Determine the (x, y) coordinate at the center of the cell enclosing the given text.  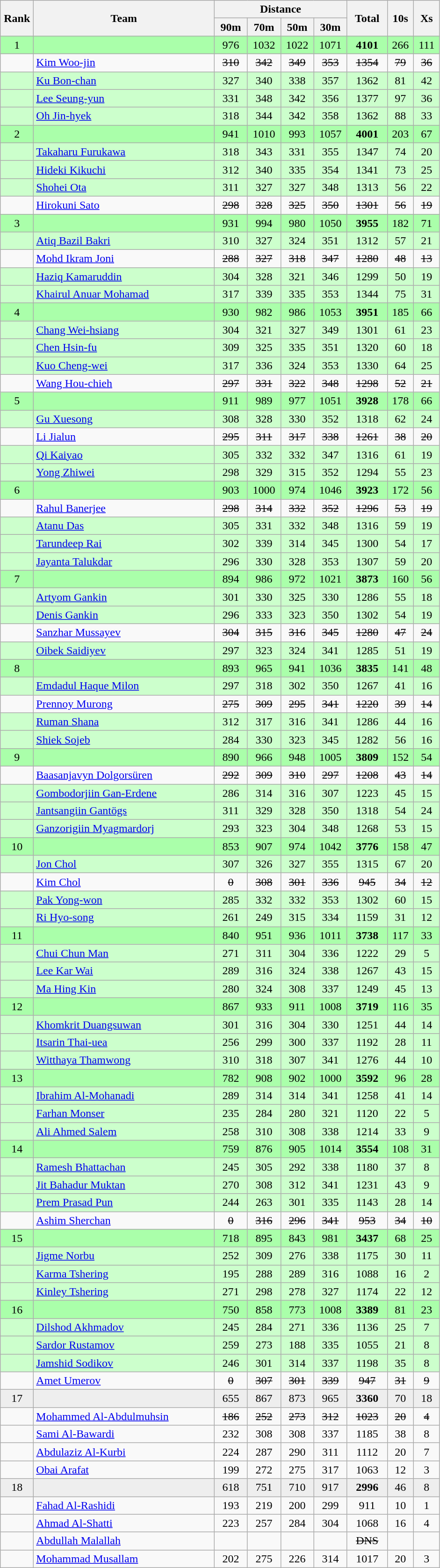
160 (400, 579)
Total (367, 18)
1010 (264, 134)
Kuo Cheng-wei (124, 365)
96 (400, 1078)
1298 (367, 383)
Karma Tshering (124, 1274)
272 (264, 1470)
1011 (330, 935)
Artyom Gankin (124, 597)
Ganzorigiin Myagmardorj (124, 829)
6 (17, 490)
3437 (367, 1238)
Mohd Ikram Joni (124, 259)
1354 (367, 63)
2996 (367, 1488)
947 (367, 1381)
1036 (330, 668)
71 (426, 223)
116 (400, 1006)
981 (330, 1238)
Emdadul Haque Milon (124, 686)
930 (231, 312)
Hideki Kikuchi (124, 169)
1312 (367, 241)
Prennoy Murong (124, 704)
948 (297, 757)
858 (264, 1309)
Yong Zhiwei (124, 472)
199 (231, 1470)
Rahul Banerjee (124, 508)
Tarundeep Rai (124, 544)
710 (297, 1488)
3928 (367, 401)
200 (297, 1505)
1063 (367, 1470)
989 (264, 401)
Obai Arafat (124, 1470)
186 (231, 1416)
68 (400, 1238)
Rank (17, 18)
1268 (367, 829)
908 (264, 1078)
977 (297, 401)
10s (400, 18)
232 (231, 1434)
Kinley Tshering (124, 1291)
Chui Chun Man (124, 953)
3592 (367, 1078)
39 (400, 704)
873 (297, 1399)
357 (330, 80)
3554 (367, 1149)
70 (400, 1399)
Jantsangiin Gantögs (124, 811)
1231 (367, 1185)
333 (264, 615)
Atanu Das (124, 526)
1347 (367, 152)
1174 (367, 1291)
73 (400, 169)
286 (231, 793)
Witthaya Thamwong (124, 1060)
1088 (367, 1274)
188 (297, 1345)
Takaharu Furukawa (124, 152)
Gu Xuesong (124, 419)
343 (264, 152)
354 (330, 169)
42 (426, 80)
Farhan Monser (124, 1114)
259 (231, 1345)
1377 (367, 98)
3873 (367, 579)
Amet Umerov (124, 1381)
751 (264, 1488)
907 (264, 846)
853 (231, 846)
270 (231, 1185)
334 (330, 918)
50 (400, 277)
Sanzhar Mussayev (124, 633)
DNS (367, 1541)
1053 (330, 312)
Jon Chol (124, 864)
3955 (367, 223)
1057 (330, 134)
Hirokuni Sato (124, 205)
Fahad Al-Rashidi (124, 1505)
1180 (367, 1167)
263 (264, 1203)
Ruman Shana (124, 722)
1258 (367, 1096)
37 (400, 1167)
876 (264, 1149)
246 (231, 1363)
Jigme Norbu (124, 1256)
75 (400, 294)
Ahmad Al-Shatti (124, 1523)
Jayanta Talukdar (124, 562)
1055 (367, 1345)
Dilshod Akhmadov (124, 1327)
966 (264, 757)
Wang Hou-chieh (124, 383)
Ashim Sherchan (124, 1220)
300 (297, 1042)
1046 (330, 490)
244 (231, 1203)
62 (400, 419)
344 (264, 116)
Khomkrit Duangsuwan (124, 1024)
3389 (367, 1309)
Ali Ahmed Salem (124, 1131)
1223 (367, 793)
51 (400, 650)
Haziq Kamaruddin (124, 277)
3951 (367, 312)
57 (400, 241)
202 (231, 1559)
1251 (367, 1024)
933 (264, 1006)
290 (297, 1452)
4001 (367, 134)
931 (231, 223)
322 (297, 383)
203 (400, 134)
29 (400, 953)
Shiek Sojeb (124, 739)
1276 (367, 1060)
3776 (367, 846)
1175 (367, 1256)
3360 (367, 1399)
97 (400, 98)
46 (400, 1488)
Oibek Saidiyev (124, 650)
840 (231, 935)
782 (231, 1078)
Ibrahim Al-Mohanadi (124, 1096)
3923 (367, 490)
Kim Chol (124, 882)
1198 (367, 1363)
3809 (367, 757)
117 (400, 935)
Khairul Anuar Mohamad (124, 294)
358 (330, 116)
1249 (367, 989)
1294 (367, 472)
258 (231, 1131)
287 (264, 1452)
750 (231, 1309)
111 (426, 45)
Shohei Ota (124, 187)
894 (231, 579)
88 (400, 116)
917 (330, 1488)
223 (231, 1523)
1185 (367, 1434)
Qi Kaiyao (124, 454)
1023 (367, 1416)
Team (124, 18)
905 (297, 1149)
70m (264, 27)
Abdulaziz Al-Kurbi (124, 1452)
79 (400, 63)
50m (297, 27)
972 (297, 579)
903 (231, 490)
Lee Seung-yun (124, 98)
1320 (367, 348)
141 (400, 668)
226 (297, 1559)
1222 (367, 953)
293 (231, 829)
172 (400, 490)
Kim Woo-jin (124, 63)
1120 (367, 1114)
178 (400, 401)
1315 (367, 864)
Oh Jin-hyek (124, 116)
257 (264, 1523)
Lee Kar Wai (124, 971)
718 (231, 1238)
152 (400, 757)
Sami Al-Bawardi (124, 1434)
893 (231, 668)
Ku Bon-chan (124, 80)
953 (367, 1220)
Denis Gankin (124, 615)
Li Jialun (124, 437)
1214 (367, 1131)
346 (330, 277)
618 (231, 1488)
52 (400, 383)
Ramesh Bhattachan (124, 1167)
Gombodorjiin Gan-Erdene (124, 793)
1143 (367, 1203)
Sardor Rustamov (124, 1345)
1220 (367, 704)
1341 (367, 169)
1021 (330, 579)
256 (231, 1042)
3835 (367, 668)
1136 (367, 1327)
1032 (264, 45)
30 (400, 1256)
1071 (330, 45)
74 (400, 152)
1022 (297, 45)
843 (297, 1238)
Distance (281, 9)
249 (264, 918)
193 (231, 1505)
976 (231, 45)
982 (264, 312)
1330 (367, 365)
655 (231, 1399)
1050 (330, 223)
951 (264, 935)
Chen Hsin-fu (124, 348)
Mohammed Al-Abdulmuhsin (124, 1416)
90m (231, 27)
182 (400, 223)
Pak Yong-won (124, 900)
Ri Hyo-song (124, 918)
261 (231, 918)
1017 (367, 1559)
266 (400, 45)
1042 (330, 846)
759 (231, 1149)
1307 (367, 562)
993 (297, 134)
1285 (367, 650)
Ma Hing Kin (124, 989)
Abdullah Malallah (124, 1541)
1014 (330, 1149)
Jamshid Sodikov (124, 1363)
902 (297, 1078)
276 (297, 1256)
Itsarin Thai-uea (124, 1042)
30m (330, 27)
235 (231, 1114)
278 (297, 1291)
890 (231, 757)
1159 (367, 918)
1299 (367, 277)
3719 (367, 1006)
945 (367, 882)
1344 (367, 294)
994 (264, 223)
224 (231, 1452)
1112 (367, 1452)
Atiq Bazil Bakri (124, 241)
Xs (426, 18)
1208 (367, 775)
1051 (330, 401)
1282 (367, 739)
1068 (367, 1523)
158 (400, 846)
4101 (367, 45)
326 (264, 864)
Baasanjavyn Dolgorsüren (124, 775)
936 (297, 935)
Mohammad Musallam (124, 1559)
Jit Bahadur Muktan (124, 1185)
1300 (367, 544)
1005 (330, 757)
64 (400, 365)
Prem Prasad Pun (124, 1203)
285 (231, 900)
195 (231, 1274)
108 (400, 1149)
1261 (367, 437)
Chang Wei-hsiang (124, 330)
1296 (367, 508)
356 (330, 98)
980 (297, 223)
773 (297, 1309)
185 (400, 312)
895 (264, 1238)
1192 (367, 1042)
3738 (367, 935)
1313 (367, 187)
219 (264, 1505)
